Extract the (x, y) coordinate from the center of the cell holding the provided text.  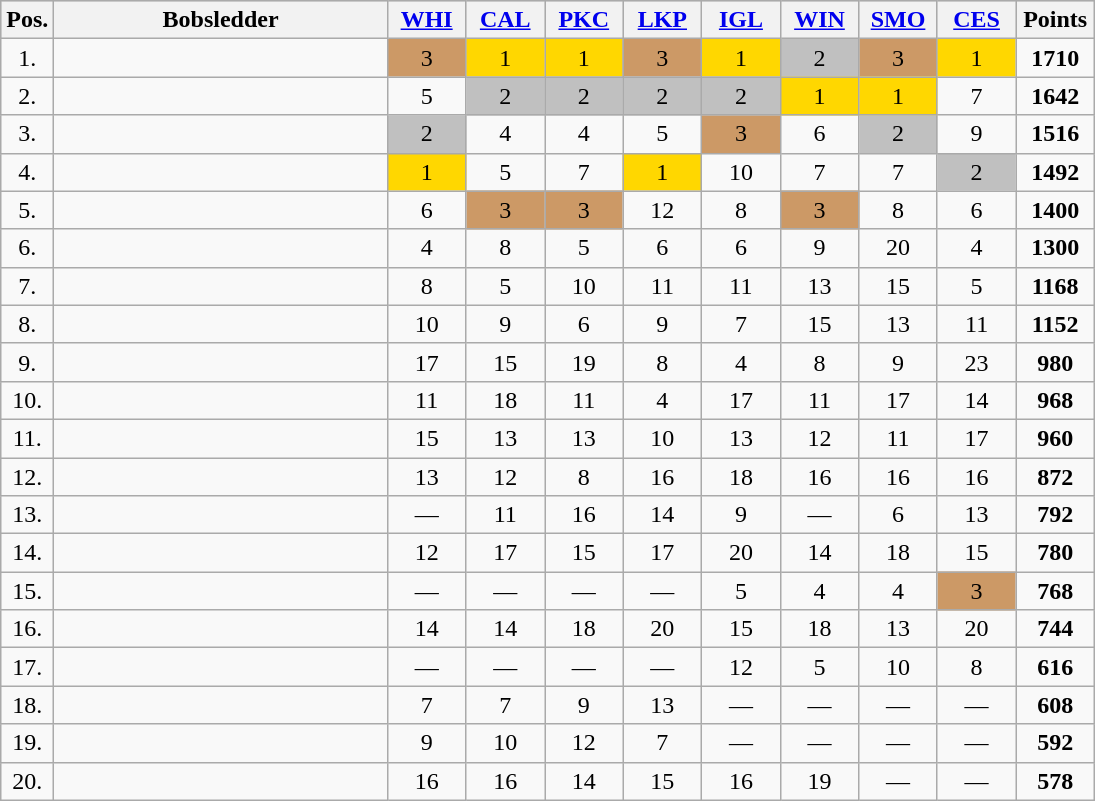
19. (28, 743)
1516 (1056, 134)
744 (1056, 629)
608 (1056, 705)
872 (1056, 477)
592 (1056, 743)
12. (28, 477)
13. (28, 515)
10. (28, 400)
SMO (898, 20)
1168 (1056, 286)
968 (1056, 400)
5. (28, 210)
1710 (1056, 58)
Points (1056, 20)
780 (1056, 553)
16. (28, 629)
578 (1056, 781)
Pos. (28, 20)
960 (1056, 438)
1152 (1056, 324)
1400 (1056, 210)
6. (28, 248)
LKP (662, 20)
8. (28, 324)
IGL (742, 20)
1492 (1056, 172)
792 (1056, 515)
768 (1056, 591)
Bobsledder (221, 20)
1642 (1056, 96)
1. (28, 58)
7. (28, 286)
18. (28, 705)
17. (28, 667)
11. (28, 438)
23 (976, 362)
1300 (1056, 248)
980 (1056, 362)
20. (28, 781)
4. (28, 172)
WIN (820, 20)
WHI (426, 20)
616 (1056, 667)
PKC (584, 20)
15. (28, 591)
3. (28, 134)
CAL (506, 20)
CES (976, 20)
9. (28, 362)
2. (28, 96)
14. (28, 553)
